Locate the cell with the specified text and output its (x, y) center coordinate. 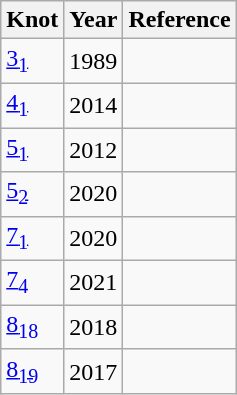
41 (32, 105)
818 (32, 327)
31 (32, 61)
2012 (94, 150)
51 (32, 150)
2017 (94, 371)
Year (94, 20)
2014 (94, 105)
Reference (180, 20)
819 (32, 371)
52 (32, 194)
1989 (94, 61)
Knot (32, 20)
2021 (94, 283)
74 (32, 283)
71 (32, 238)
2018 (94, 327)
